Locate the cell with the specified text and output its [x, y] center coordinate. 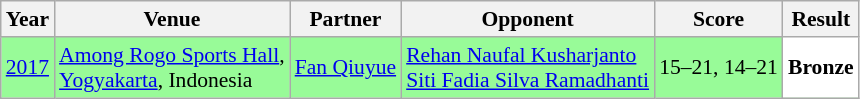
Bronze [821, 68]
Among Rogo Sports Hall,Yogyakarta, Indonesia [172, 68]
Rehan Naufal Kusharjanto Siti Fadia Silva Ramadhanti [528, 68]
2017 [28, 68]
Year [28, 19]
Partner [346, 19]
Opponent [528, 19]
Fan Qiuyue [346, 68]
15–21, 14–21 [718, 68]
Venue [172, 19]
Result [821, 19]
Score [718, 19]
